For the text-containing cell, return its midpoint in (x, y) coordinate format. 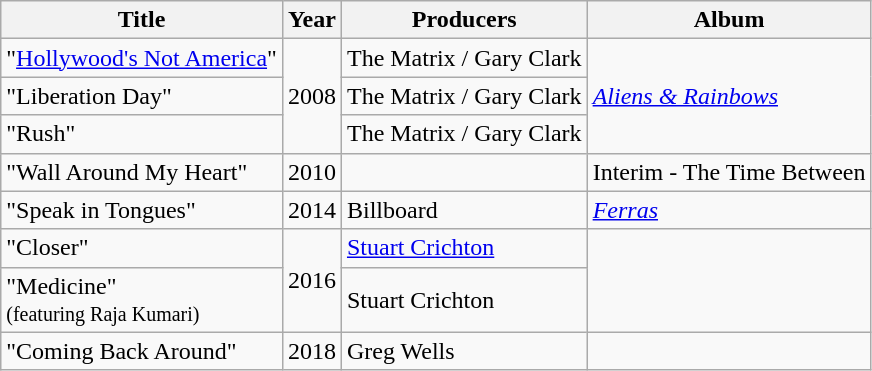
"Hollywood's Not America" (142, 58)
"Rush" (142, 134)
Producers (464, 20)
2014 (312, 210)
Billboard (464, 210)
2016 (312, 280)
Aliens & Rainbows (729, 96)
Interim - The Time Between (729, 172)
Greg Wells (464, 351)
"Closer" (142, 248)
Year (312, 20)
2010 (312, 172)
"Medicine"(featuring Raja Kumari) (142, 300)
Album (729, 20)
2018 (312, 351)
"Coming Back Around" (142, 351)
Ferras (729, 210)
"Wall Around My Heart" (142, 172)
"Liberation Day" (142, 96)
Title (142, 20)
2008 (312, 96)
"Speak in Tongues" (142, 210)
